Return (x, y) of the center of cell containing provided text 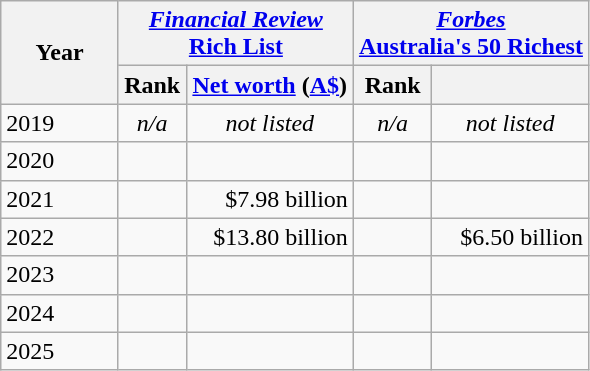
2025 (60, 351)
$7.98 billion (270, 199)
$6.50 billion (510, 237)
ForbesAustralia's 50 Richest (470, 34)
2024 (60, 313)
$13.80 billion (270, 237)
2020 (60, 161)
2023 (60, 275)
2021 (60, 199)
Year (60, 52)
Financial ReviewRich List (236, 34)
2019 (60, 123)
Net worth (A$) (270, 85)
2022 (60, 237)
